Pinpoint the cell where the given text exists, returning its [X, Y] midpoint coordinate. 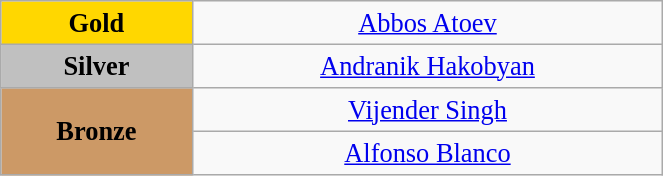
Silver [96, 66]
Gold [96, 22]
Andranik Hakobyan [428, 66]
Abbos Atoev [428, 22]
Bronze [96, 130]
Alfonso Blanco [428, 153]
Vijender Singh [428, 109]
